Extract the [x, y] coordinate from the center of the cell holding the provided text.  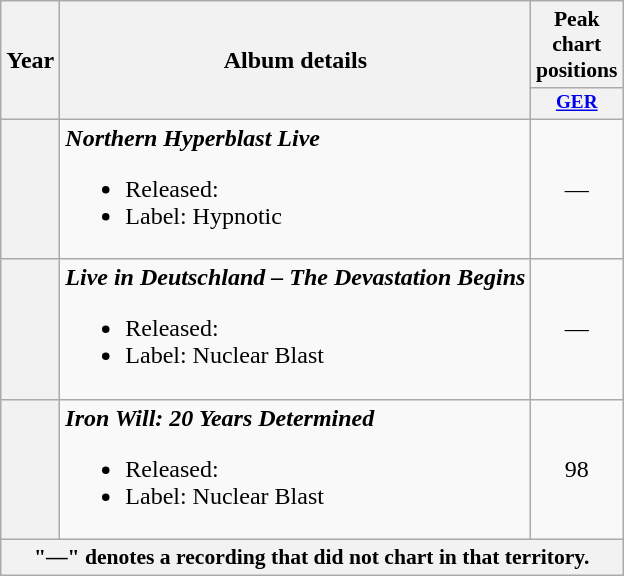
Live in Deutschland – The Devastation BeginsReleased: Label: Nuclear Blast [296, 329]
Northern Hyperblast LiveReleased: Label: Hypnotic [296, 189]
"—" denotes a recording that did not chart in that territory. [312, 557]
GER [577, 103]
98 [577, 469]
Year [30, 60]
Album details [296, 60]
Peak chart positions [577, 44]
Iron Will: 20 Years DeterminedReleased: Label: Nuclear Blast [296, 469]
